Search for the cell housing the specified text and yield its (x, y) center coordinate. 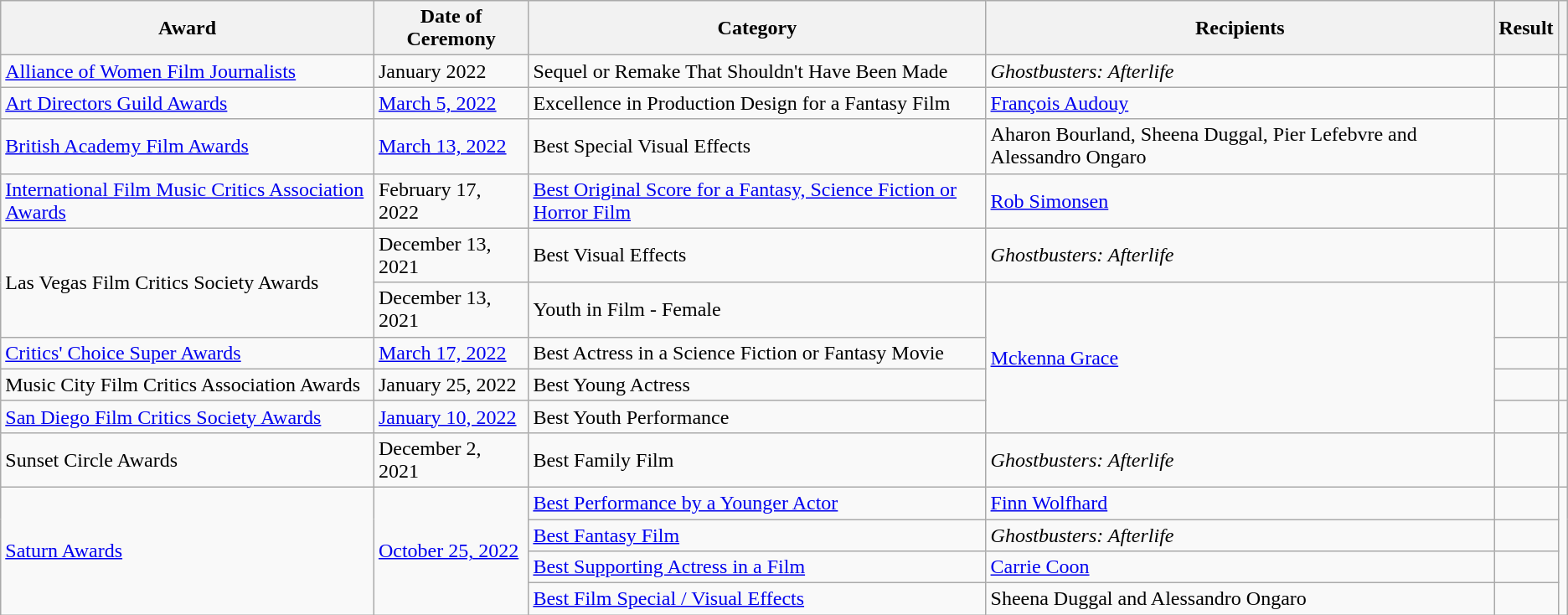
Best Visual Effects (757, 255)
Recipients (1240, 28)
Award (188, 28)
March 5, 2022 (451, 103)
December 2, 2021 (451, 459)
January 25, 2022 (451, 385)
Mckenna Grace (1240, 357)
Best Fantasy Film (757, 535)
International Film Music Critics Association Awards (188, 201)
Sheena Duggal and Alessandro Ongaro (1240, 599)
Saturn Awards (188, 550)
Critics' Choice Super Awards (188, 353)
François Audouy (1240, 103)
British Academy Film Awards (188, 146)
Result (1526, 28)
Best Supporting Actress in a Film (757, 567)
Music City Film Critics Association Awards (188, 385)
Best Performance by a Younger Actor (757, 503)
Best Young Actress (757, 385)
January 2022 (451, 71)
March 17, 2022 (451, 353)
Best Film Special / Visual Effects (757, 599)
Sequel or Remake That Shouldn't Have Been Made (757, 71)
Sunset Circle Awards (188, 459)
San Diego Film Critics Society Awards (188, 416)
Category (757, 28)
February 17, 2022 (451, 201)
Art Directors Guild Awards (188, 103)
October 25, 2022 (451, 550)
January 10, 2022 (451, 416)
Best Family Film (757, 459)
Youth in Film - Female (757, 310)
Best Original Score for a Fantasy, Science Fiction or Horror Film (757, 201)
Best Youth Performance (757, 416)
Best Actress in a Science Fiction or Fantasy Movie (757, 353)
Date of Ceremony (451, 28)
Excellence in Production Design for a Fantasy Film (757, 103)
Aharon Bourland, Sheena Duggal, Pier Lefebvre and Alessandro Ongaro (1240, 146)
March 13, 2022 (451, 146)
Las Vegas Film Critics Society Awards (188, 282)
Finn Wolfhard (1240, 503)
Best Special Visual Effects (757, 146)
Alliance of Women Film Journalists (188, 71)
Carrie Coon (1240, 567)
Rob Simonsen (1240, 201)
